Provide the [x, y] coordinate of the cell's center where the given text is located.  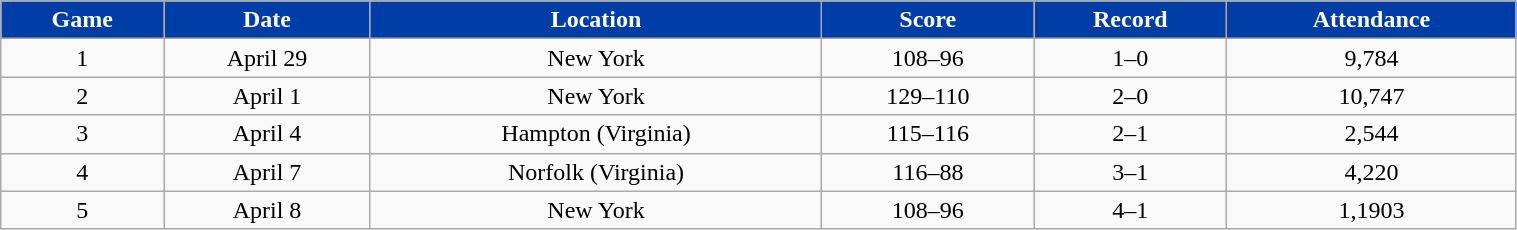
5 [82, 210]
Date [268, 20]
Score [928, 20]
4,220 [1372, 172]
3 [82, 134]
2–0 [1130, 96]
1,1903 [1372, 210]
10,747 [1372, 96]
Game [82, 20]
4–1 [1130, 210]
Hampton (Virginia) [596, 134]
Record [1130, 20]
Location [596, 20]
115–116 [928, 134]
April 8 [268, 210]
9,784 [1372, 58]
1 [82, 58]
Norfolk (Virginia) [596, 172]
116–88 [928, 172]
3–1 [1130, 172]
2–1 [1130, 134]
April 29 [268, 58]
4 [82, 172]
April 1 [268, 96]
Attendance [1372, 20]
1–0 [1130, 58]
129–110 [928, 96]
2 [82, 96]
2,544 [1372, 134]
April 4 [268, 134]
April 7 [268, 172]
